Find where the given text appears and provide that cell's center as [x, y] coordinate. 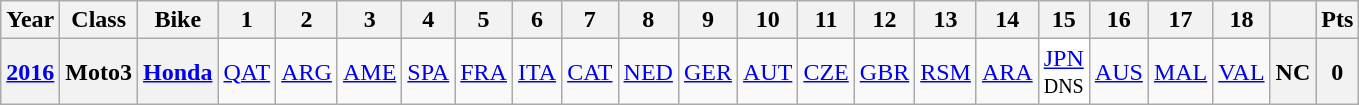
5 [484, 20]
14 [1007, 20]
Moto3 [99, 72]
18 [1242, 20]
16 [1118, 20]
NC [1293, 72]
ARA [1007, 72]
7 [590, 20]
15 [1064, 20]
JPNDNS [1064, 72]
CAT [590, 72]
AME [369, 72]
10 [767, 20]
AUT [767, 72]
Class [99, 20]
0 [1338, 72]
GBR [884, 72]
VAL [1242, 72]
Honda [178, 72]
QAT [247, 72]
AUS [1118, 72]
2 [307, 20]
2016 [30, 72]
9 [708, 20]
3 [369, 20]
13 [946, 20]
11 [826, 20]
CZE [826, 72]
RSM [946, 72]
17 [1180, 20]
12 [884, 20]
FRA [484, 72]
Year [30, 20]
Pts [1338, 20]
4 [428, 20]
ARG [307, 72]
SPA [428, 72]
NED [648, 72]
Bike [178, 20]
GER [708, 72]
8 [648, 20]
MAL [1180, 72]
6 [536, 20]
1 [247, 20]
ITA [536, 72]
